Return the (X, Y) coordinate for the center point of the cell that contains the specified text.  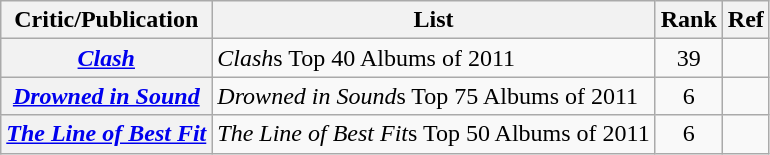
Drowned in Sound (106, 96)
The Line of Best Fit (106, 134)
Critic/Publication (106, 20)
Clashs Top 40 Albums of 2011 (434, 58)
The Line of Best Fits Top 50 Albums of 2011 (434, 134)
Clash (106, 58)
List (434, 20)
Rank (688, 20)
Ref (746, 20)
39 (688, 58)
Drowned in Sounds Top 75 Albums of 2011 (434, 96)
